Search for the cell housing the specified text and yield its [X, Y] center coordinate. 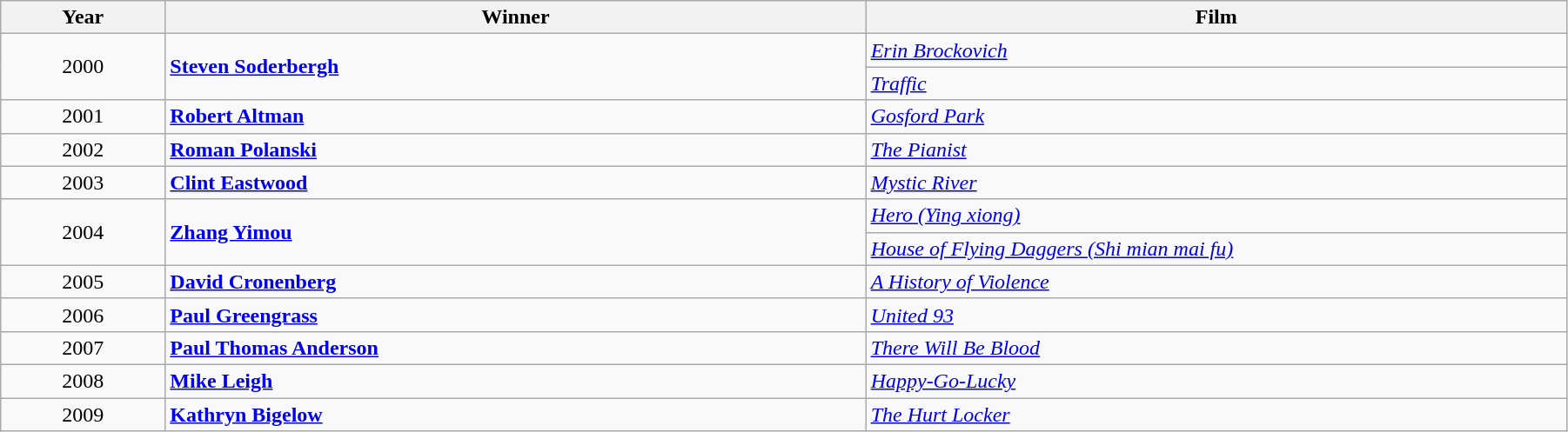
Mike Leigh [515, 381]
A History of Violence [1216, 282]
Steven Soderbergh [515, 67]
Gosford Park [1216, 116]
Erin Brockovich [1216, 50]
Zhang Yimou [515, 232]
2001 [84, 116]
The Hurt Locker [1216, 415]
2007 [84, 348]
Film [1216, 17]
Traffic [1216, 83]
Paul Thomas Anderson [515, 348]
2006 [84, 315]
2003 [84, 183]
There Will Be Blood [1216, 348]
2000 [84, 67]
Roman Polanski [515, 150]
Robert Altman [515, 116]
United 93 [1216, 315]
The Pianist [1216, 150]
2002 [84, 150]
Clint Eastwood [515, 183]
Winner [515, 17]
Hero (Ying xiong) [1216, 216]
Kathryn Bigelow [515, 415]
Mystic River [1216, 183]
House of Flying Daggers (Shi mian mai fu) [1216, 249]
Year [84, 17]
Paul Greengrass [515, 315]
2005 [84, 282]
David Cronenberg [515, 282]
2009 [84, 415]
2004 [84, 232]
Happy-Go-Lucky [1216, 381]
2008 [84, 381]
